Extract the (X, Y) coordinate from the center of the cell holding the provided text.  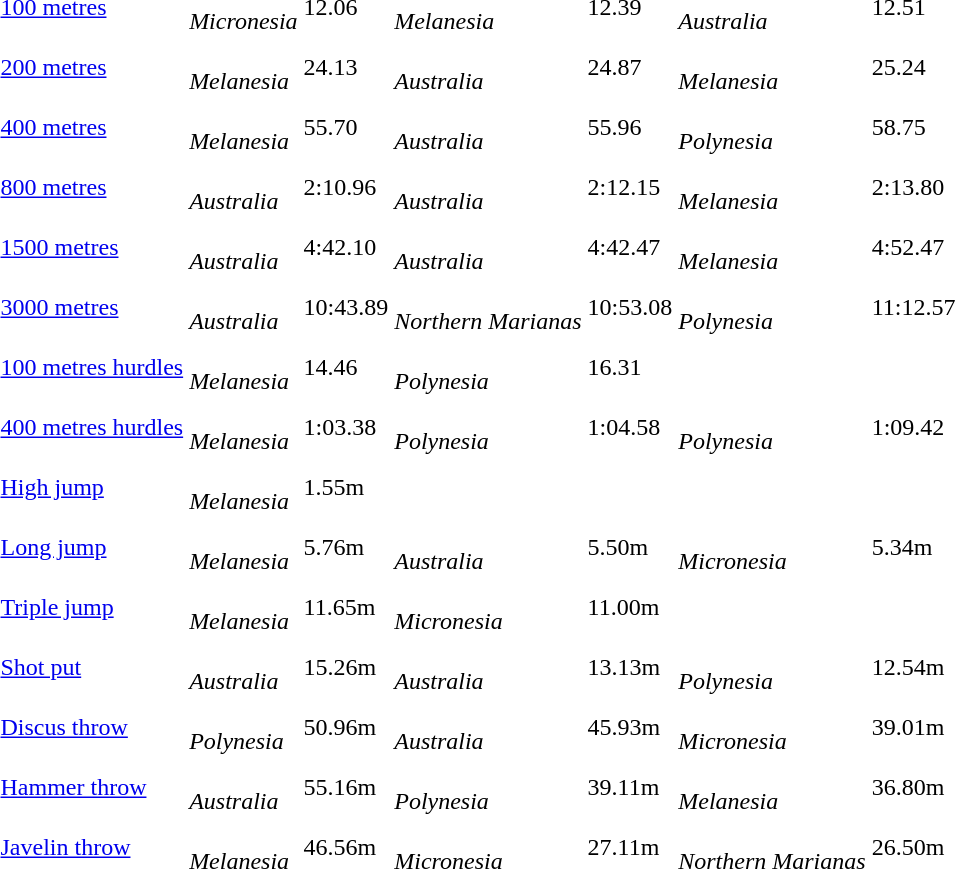
1:04.58 (630, 428)
14.46 (346, 368)
24.13 (346, 68)
Northern Marianas (488, 308)
55.16m (346, 788)
10:43.89 (346, 308)
55.70 (346, 128)
4:42.47 (630, 248)
1.55m (346, 488)
5.50m (630, 548)
11.00m (630, 608)
10:53.08 (630, 308)
2:12.15 (630, 188)
45.93m (630, 728)
5.76m (346, 548)
15.26m (346, 668)
16.31 (630, 368)
24.87 (630, 68)
1:03.38 (346, 428)
2:10.96 (346, 188)
13.13m (630, 668)
11.65m (346, 608)
50.96m (346, 728)
55.96 (630, 128)
4:42.10 (346, 248)
39.11m (630, 788)
